Capture the cell that displays the provided text and extract its [x, y] central coordinate. 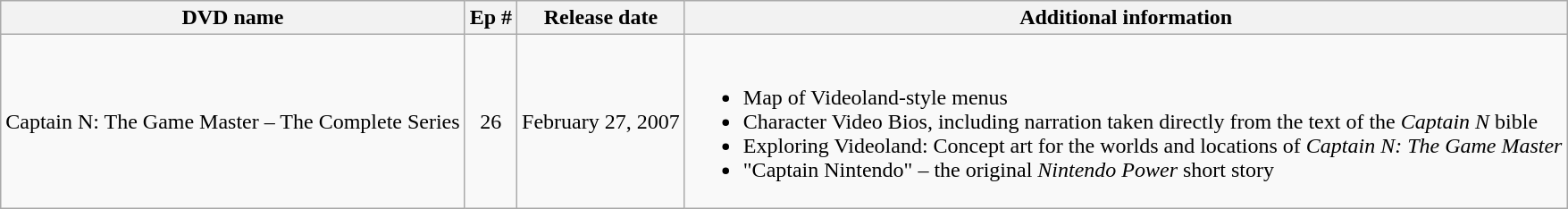
February 27, 2007 [601, 121]
Ep # [491, 18]
Release date [601, 18]
Additional information [1126, 18]
26 [491, 121]
Captain N: The Game Master – The Complete Series [232, 121]
DVD name [232, 18]
